Identify which cell holds the provided text, then report its (x, y) central coordinate. 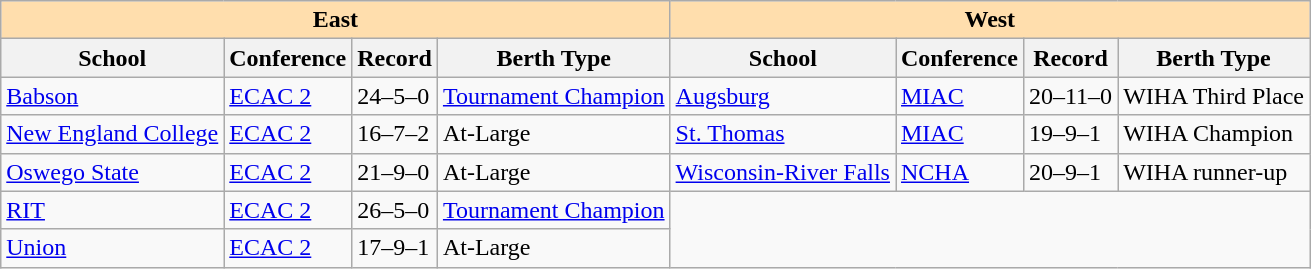
Babson (112, 96)
New England College (112, 134)
16–7–2 (395, 134)
24–5–0 (395, 96)
East (336, 20)
20–9–1 (1070, 172)
NCHA (960, 172)
WIHA runner-up (1214, 172)
20–11–0 (1070, 96)
17–9–1 (395, 248)
26–5–0 (395, 210)
Wisconsin-River Falls (782, 172)
Augsburg (782, 96)
West (990, 20)
Oswego State (112, 172)
St. Thomas (782, 134)
RIT (112, 210)
WIHA Champion (1214, 134)
Union (112, 248)
WIHA Third Place (1214, 96)
19–9–1 (1070, 134)
21–9–0 (395, 172)
